Search for the cell housing the specified text and yield its (x, y) center coordinate. 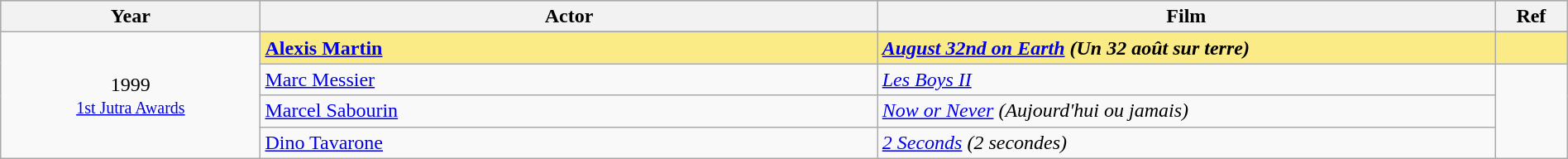
Alexis Martin (569, 48)
Actor (569, 17)
Marc Messier (569, 79)
Year (131, 17)
Dino Tavarone (569, 142)
Now or Never (Aujourd'hui ou jamais) (1186, 111)
Ref (1532, 17)
Les Boys II (1186, 79)
Marcel Sabourin (569, 111)
1999 1st Jutra Awards (131, 95)
August 32nd on Earth (Un 32 août sur terre) (1186, 48)
2 Seconds (2 secondes) (1186, 142)
Film (1186, 17)
